Return the (X, Y) coordinate for the center point of the cell that contains the specified text.  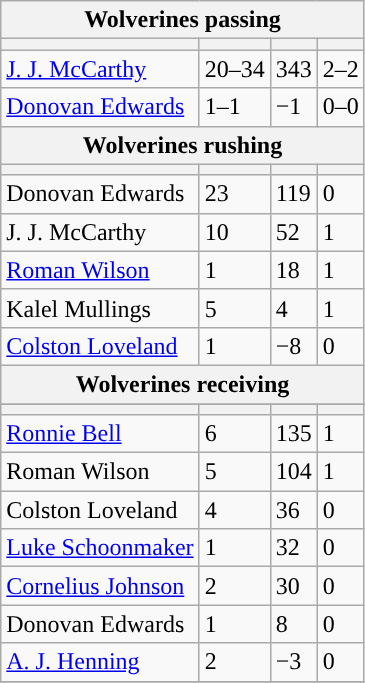
Ronnie Bell (100, 434)
135 (294, 434)
20–34 (234, 69)
36 (294, 510)
30 (294, 586)
−8 (294, 346)
343 (294, 69)
Kalel Mullings (100, 308)
18 (294, 270)
23 (234, 194)
10 (234, 232)
2–2 (340, 69)
−3 (294, 662)
−1 (294, 107)
52 (294, 232)
Luke Schoonmaker (100, 548)
104 (294, 472)
Cornelius Johnson (100, 586)
1–1 (234, 107)
6 (234, 434)
Wolverines passing (183, 20)
0–0 (340, 107)
A. J. Henning (100, 662)
Wolverines rushing (183, 145)
Wolverines receiving (183, 384)
32 (294, 548)
8 (294, 624)
119 (294, 194)
